Pinpoint the cell where the given text exists, returning its [x, y] midpoint coordinate. 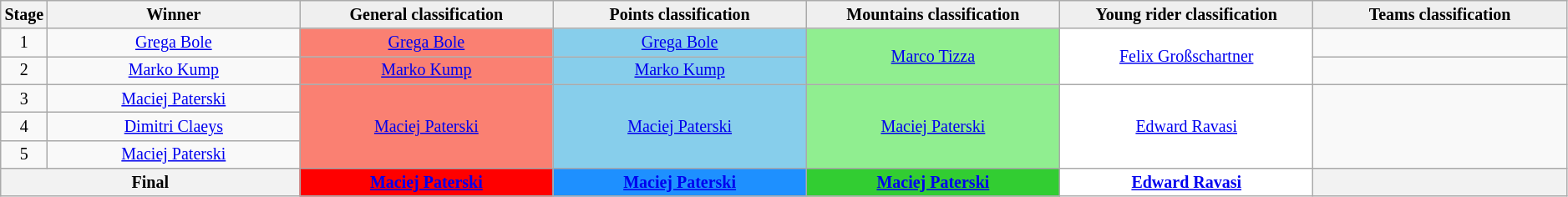
2 [24, 70]
Winner [174, 15]
Marco Tizza [932, 57]
4 [24, 127]
5 [24, 154]
Young rider classification [1186, 15]
1 [24, 43]
3 [24, 98]
Felix Großschartner [1186, 57]
General classification [426, 15]
Teams classification [1440, 15]
Points classification [680, 15]
Final [150, 182]
Stage [24, 15]
Dimitri Claeys [174, 127]
Mountains classification [932, 15]
